Identify which cell holds the provided text, then report its (X, Y) central coordinate. 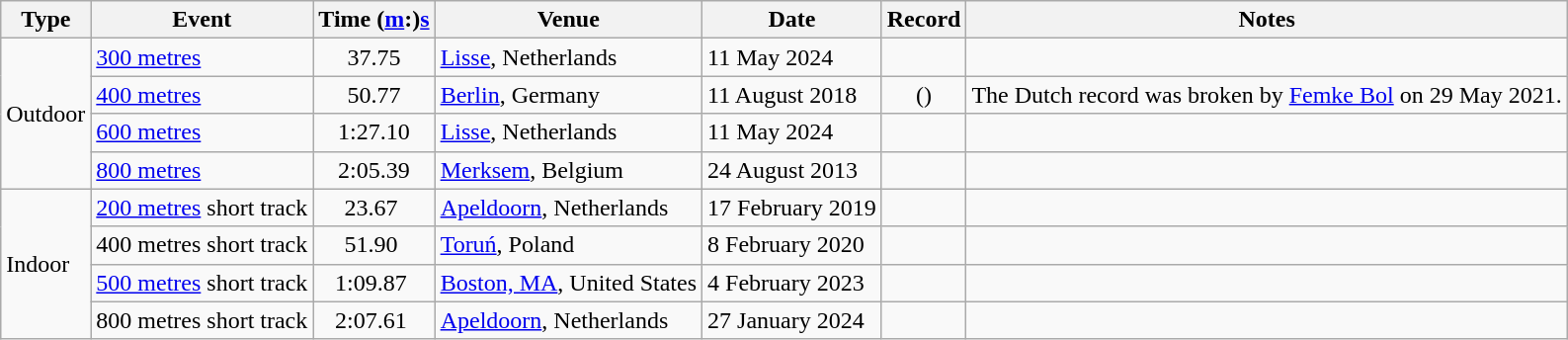
500 metres short track (202, 283)
Venue (568, 20)
1:27.10 (373, 132)
Type (45, 20)
8 February 2020 (792, 245)
11 August 2018 (792, 95)
1:09.87 (373, 283)
600 metres (202, 132)
400 metres short track (202, 245)
Notes (1267, 20)
23.67 (373, 208)
800 metres short track (202, 320)
400 metres (202, 95)
800 metres (202, 170)
() (924, 95)
24 August 2013 (792, 170)
4 February 2023 (792, 283)
2:07.61 (373, 320)
Time (m:)s (373, 20)
200 metres short track (202, 208)
27 January 2024 (792, 320)
Date (792, 20)
The Dutch record was broken by Femke Bol on 29 May 2021. (1267, 95)
Outdoor (45, 114)
50.77 (373, 95)
Boston, MA, United States (568, 283)
Event (202, 20)
300 metres (202, 57)
Toruń, Poland (568, 245)
37.75 (373, 57)
Berlin, Germany (568, 95)
17 February 2019 (792, 208)
Merksem, Belgium (568, 170)
51.90 (373, 245)
Indoor (45, 264)
Record (924, 20)
2:05.39 (373, 170)
